Determine the [x, y] coordinate at the center of the cell enclosing the given text.  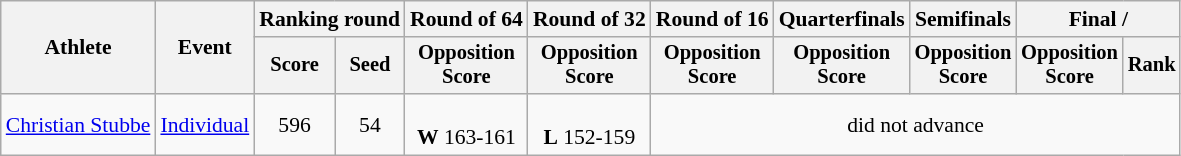
Individual [204, 124]
Event [204, 48]
Athlete [78, 48]
did not advance [916, 124]
Round of 32 [590, 19]
Round of 16 [712, 19]
L 152-159 [590, 124]
Christian Stubbe [78, 124]
Semifinals [964, 19]
Score [294, 66]
Round of 64 [466, 19]
Quarterfinals [842, 19]
596 [294, 124]
Seed [370, 66]
W 163-161 [466, 124]
Rank [1152, 66]
Final / [1098, 19]
54 [370, 124]
Ranking round [330, 19]
